From the cell containing the given text, extract its center point as (x, y) coordinate. 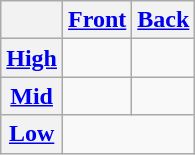
Low (32, 134)
Front (98, 20)
High (32, 58)
Back (164, 20)
Mid (32, 96)
